Search for the cell housing the specified text and yield its [x, y] center coordinate. 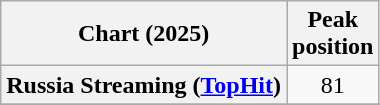
Chart (2025) [144, 34]
Peakposition [333, 34]
81 [333, 85]
Russia Streaming (TopHit) [144, 85]
